Output the [x, y] coordinate of the center of the cell containing the given text.  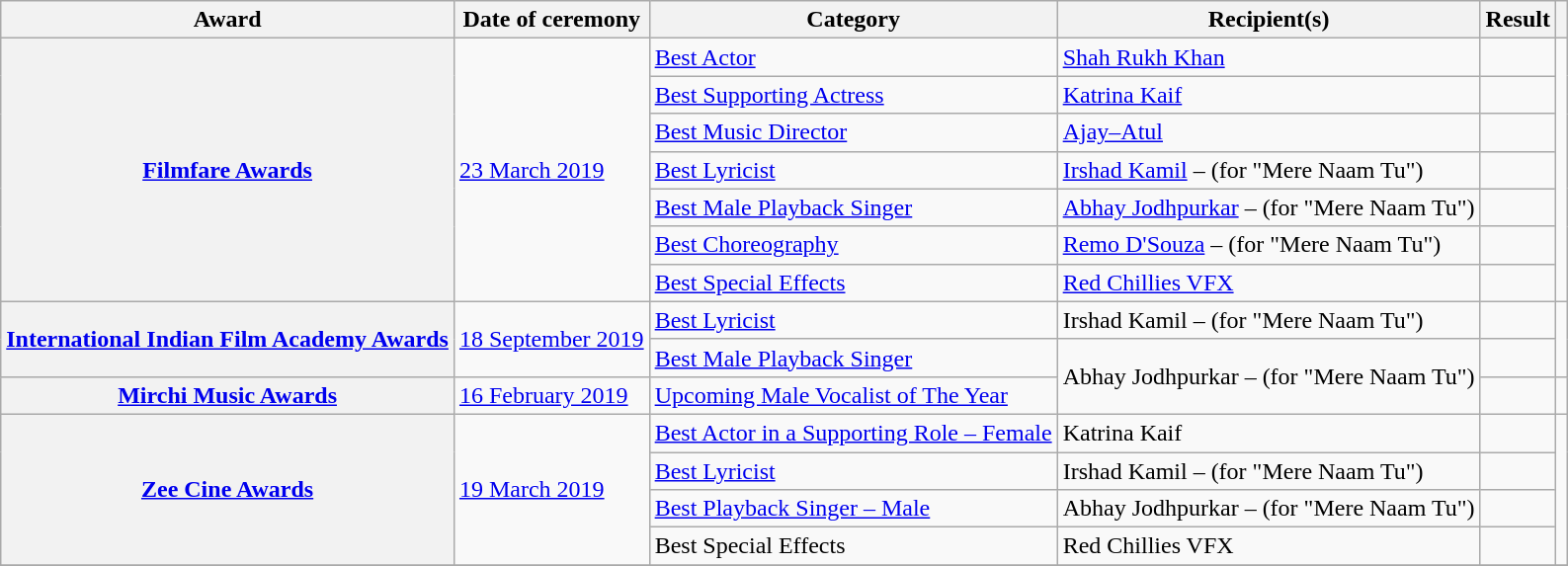
16 February 2019 [551, 395]
19 March 2019 [551, 489]
Remo D'Souza – (for "Mere Naam Tu") [1269, 245]
Best Supporting Actress [854, 95]
Shah Rukh Khan [1269, 57]
Result [1518, 20]
Ajay–Atul [1269, 132]
Filmfare Awards [227, 170]
Date of ceremony [551, 20]
Zee Cine Awards [227, 489]
Recipient(s) [1269, 20]
Upcoming Male Vocalist of The Year [854, 395]
Best Actor [854, 57]
Mirchi Music Awards [227, 395]
Best Playback Singer – Male [854, 509]
Best Choreography [854, 245]
Award [227, 20]
Best Music Director [854, 132]
International Indian Film Academy Awards [227, 339]
Category [854, 20]
18 September 2019 [551, 339]
23 March 2019 [551, 170]
Best Actor in a Supporting Role – Female [854, 433]
